Find where the given text appears and provide that cell's center as (X, Y) coordinate. 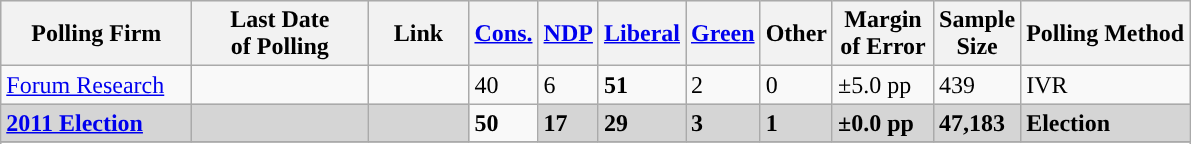
Election (1106, 123)
2011 Election (96, 123)
Cons. (504, 34)
50 (504, 123)
0 (796, 85)
IVR (1106, 85)
±0.0 pp (882, 123)
Link (418, 34)
3 (724, 123)
47,183 (978, 123)
40 (504, 85)
17 (568, 123)
Green (724, 34)
Forum Research (96, 85)
±5.0 pp (882, 85)
29 (642, 123)
6 (568, 85)
Other (796, 34)
Last Dateof Polling (280, 34)
Marginof Error (882, 34)
SampleSize (978, 34)
Liberal (642, 34)
51 (642, 85)
NDP (568, 34)
2 (724, 85)
439 (978, 85)
Polling Method (1106, 34)
1 (796, 123)
Polling Firm (96, 34)
